Pinpoint the cell where the given text exists, returning its (x, y) midpoint coordinate. 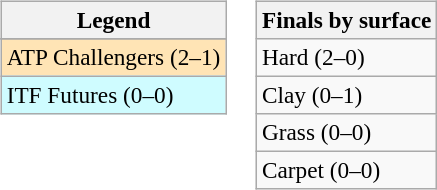
Legend (114, 20)
Finals by surface (347, 20)
Hard (2–0) (347, 57)
ATP Challengers (2–1) (114, 57)
Clay (0–1) (347, 95)
ITF Futures (0–0) (114, 95)
Carpet (0–0) (347, 171)
Grass (0–0) (347, 133)
